Extract the [X, Y] coordinate from the center of the cell holding the provided text.  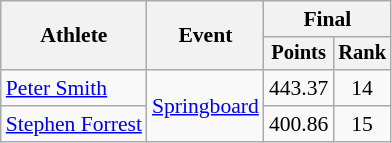
Rank [362, 54]
400.86 [298, 124]
14 [362, 88]
443.37 [298, 88]
Points [298, 54]
Stephen Forrest [74, 124]
Final [328, 19]
15 [362, 124]
Peter Smith [74, 88]
Springboard [206, 106]
Event [206, 36]
Athlete [74, 36]
